Search for the cell housing the specified text and yield its [X, Y] center coordinate. 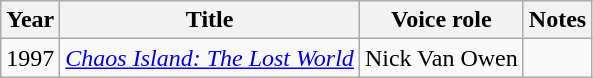
Title [210, 20]
Voice role [441, 20]
Notes [557, 20]
1997 [30, 58]
Nick Van Owen [441, 58]
Year [30, 20]
Chaos Island: The Lost World [210, 58]
